Identify which cell holds the provided text, then report its [x, y] central coordinate. 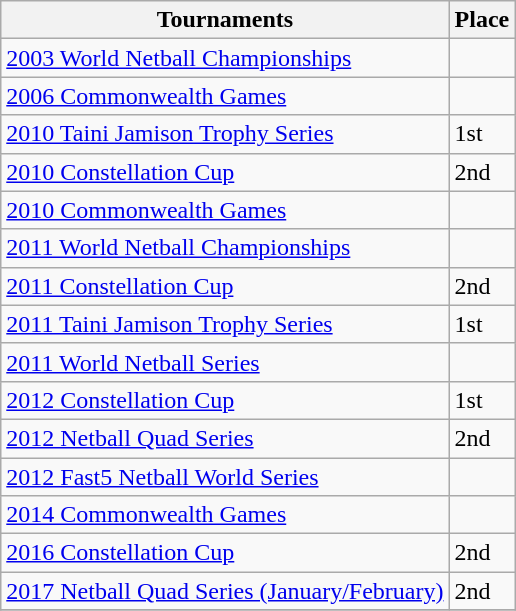
2012 Constellation Cup [225, 400]
Place [482, 20]
2006 Commonwealth Games [225, 96]
2011 World Netball Championships [225, 248]
2010 Commonwealth Games [225, 210]
2011 Constellation Cup [225, 286]
2016 Constellation Cup [225, 553]
2011 World Netball Series [225, 362]
2010 Constellation Cup [225, 172]
2012 Netball Quad Series [225, 438]
2012 Fast5 Netball World Series [225, 477]
2014 Commonwealth Games [225, 515]
2010 Taini Jamison Trophy Series [225, 134]
2003 World Netball Championships [225, 58]
Tournaments [225, 20]
2017 Netball Quad Series (January/February) [225, 591]
2011 Taini Jamison Trophy Series [225, 324]
